Search for the cell housing the specified text and yield its [x, y] center coordinate. 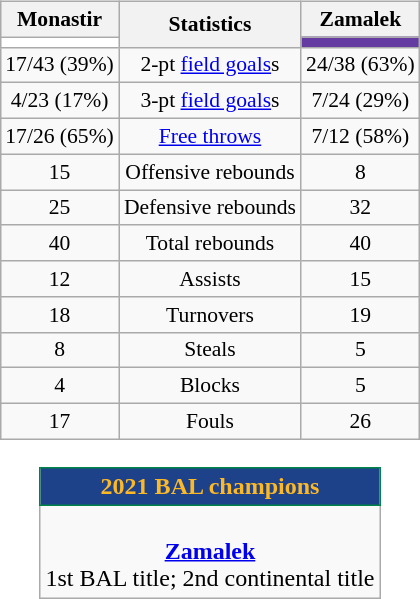
3-pt field goalss [210, 101]
32 [360, 208]
Offensive rebounds [210, 172]
19 [360, 314]
Assists [210, 279]
Zamalek 1st BAL title; 2nd continental title [210, 551]
Fouls [210, 421]
7/12 (58%) [360, 136]
4 [60, 386]
26 [360, 421]
2-pt field goalss [210, 65]
12 [60, 279]
Zamalek [360, 19]
7/24 (29%) [360, 101]
Turnovers [210, 314]
25 [60, 208]
Statistics [210, 24]
17/43 (39%) [60, 65]
Blocks [210, 386]
Free throws [210, 136]
2021 BAL champions [210, 486]
24/38 (63%) [360, 65]
17/26 (65%) [60, 136]
Steals [210, 350]
4/23 (17%) [60, 101]
Monastir [60, 19]
Defensive rebounds [210, 208]
Total rebounds [210, 243]
17 [60, 421]
18 [60, 314]
